Detect which cell encompasses the target text, then output its (x, y) center coordinate. 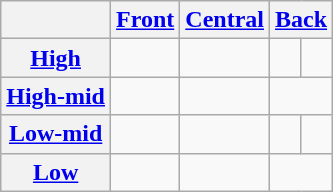
Front (146, 20)
Low (56, 172)
Back (302, 20)
Low-mid (56, 134)
High (56, 58)
High-mid (56, 96)
Central (225, 20)
